Scan for the cell matching the given text and deliver its [X, Y] coordinate at center. 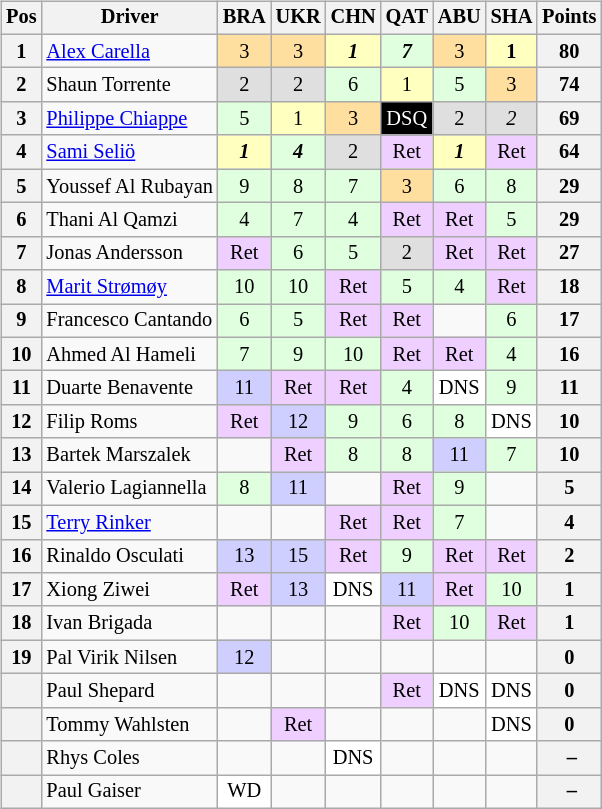
UKR [298, 18]
Points [569, 18]
Sami Seliö [129, 152]
Filip Roms [129, 422]
Ivan Brigada [129, 623]
Tommy Wahlsten [129, 724]
64 [569, 152]
Ahmed Al Hameli [129, 354]
Xiong Ziwei [129, 590]
Paul Gaiser [129, 792]
Philippe Chiappe [129, 119]
Pos [21, 18]
Valerio Lagiannella [129, 489]
80 [569, 51]
27 [569, 253]
14 [21, 489]
19 [21, 657]
BRA [244, 18]
Jonas Andersson [129, 253]
Rhys Coles [129, 758]
Driver [129, 18]
QAT [407, 18]
Thani Al Qamzi [129, 220]
DSQ [407, 119]
Terry Rinker [129, 522]
SHA [512, 18]
Youssef Al Rubayan [129, 186]
WD [244, 792]
Shaun Torrente [129, 85]
74 [569, 85]
Rinaldo Osculati [129, 556]
Pal Virik Nilsen [129, 657]
Francesco Cantando [129, 321]
69 [569, 119]
ABU [460, 18]
Paul Shepard [129, 691]
Duarte Benavente [129, 388]
Alex Carella [129, 51]
Marit Strømøy [129, 287]
Bartek Marszalek [129, 455]
CHN [354, 18]
